Return the [x, y] coordinate for the center point of the cell that contains the specified text.  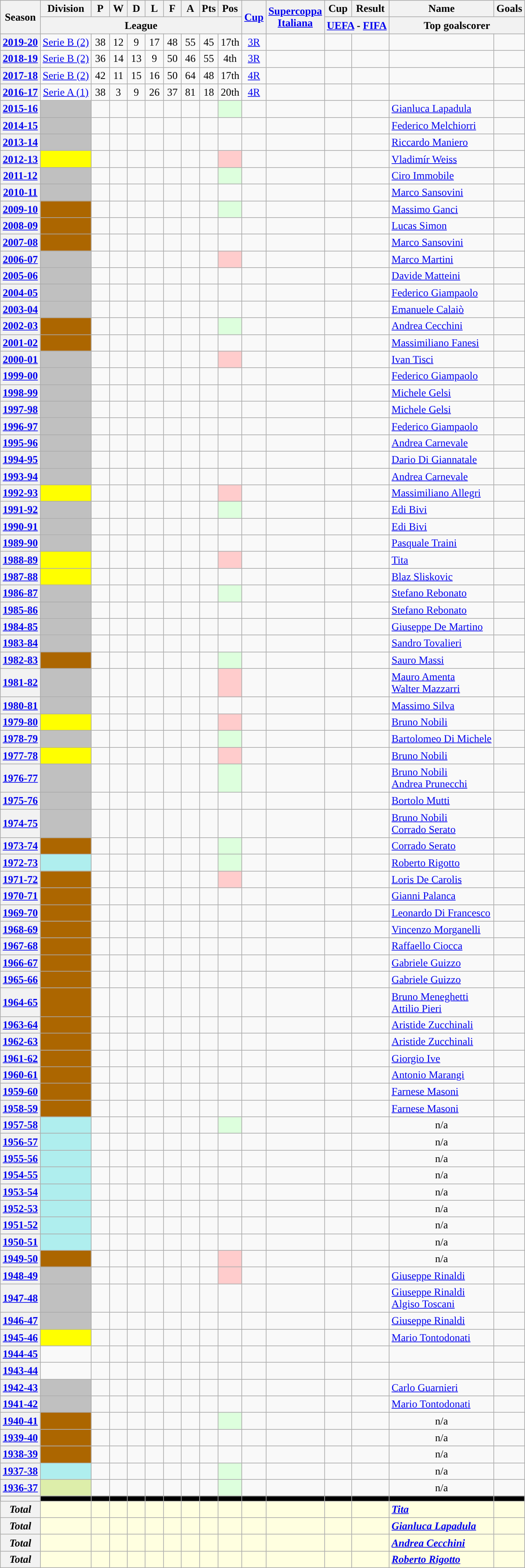
Massimo Ganci [441, 209]
1940-41 [20, 1421]
2004-05 [20, 293]
Massimiliano Fanesi [441, 343]
1975-76 [20, 801]
Vincenzo Morganelli [441, 929]
Pasquale Traini [441, 543]
1993-94 [20, 476]
4th [230, 59]
Season [20, 17]
1947-48 [20, 1298]
1974-75 [20, 823]
Davide Matteini [441, 276]
1958-59 [20, 1109]
Pos [230, 9]
1995-96 [20, 443]
81 [190, 92]
Mauro Amenta Walter Mazzarri [441, 683]
1962-63 [20, 1041]
1945-46 [20, 1337]
1987-88 [20, 577]
1942-43 [20, 1388]
17 [154, 42]
Ciro Immobile [441, 176]
2011-12 [20, 176]
1952-53 [20, 1209]
Massimo Silva [441, 705]
1969-70 [20, 913]
Loris De Carolis [441, 879]
1988-89 [20, 560]
Ivan Tisci [441, 359]
36 [100, 59]
1959-60 [20, 1092]
1986-87 [20, 593]
1948-49 [20, 1275]
Pts [209, 9]
18 [209, 92]
W [118, 9]
1964-65 [20, 1002]
D [136, 9]
1992-93 [20, 493]
2014-15 [20, 126]
1970-71 [20, 896]
Blaz Sliskovic [441, 577]
1972-73 [20, 863]
L [154, 9]
Massimiliano Allegri [441, 493]
1953-54 [20, 1192]
A [190, 9]
1968-69 [20, 929]
37 [172, 92]
1994-95 [20, 459]
1950-51 [20, 1242]
2015-16 [20, 109]
11 [118, 75]
UEFA - FIFA [357, 25]
Top goalscorer [457, 25]
2005-06 [20, 276]
1949-50 [20, 1259]
20th [230, 92]
Bruno Nobili Corrado Serato [441, 823]
2012-13 [20, 159]
1939-40 [20, 1438]
Bartolomeo Di Michele [441, 739]
1999-00 [20, 376]
Dario Di Giannatale [441, 459]
1998-99 [20, 393]
1961-62 [20, 1058]
14 [118, 59]
Leonardo Di Francesco [441, 913]
1980-81 [20, 705]
2013-14 [20, 142]
1981-82 [20, 683]
1946-47 [20, 1320]
1966-67 [20, 963]
P [100, 9]
2009-10 [20, 209]
Giuseppe Rinaldi Algiso Toscani [441, 1298]
2016-17 [20, 92]
Division [66, 9]
Bortolo Mutti [441, 801]
1983-84 [20, 643]
1955-56 [20, 1159]
13 [136, 59]
2002-03 [20, 326]
Raffaello Ciocca [441, 946]
1943-44 [20, 1371]
Gianni Palanca [441, 896]
Vladimír Weiss [441, 159]
2018-19 [20, 59]
2001-02 [20, 343]
45 [209, 42]
1938-39 [20, 1454]
1960-61 [20, 1075]
1990-91 [20, 527]
Lucas Simon [441, 226]
Goals [509, 9]
1941-42 [20, 1404]
Name [441, 9]
Sandro Tovalieri [441, 643]
1996-97 [20, 426]
1957-58 [20, 1125]
2008-09 [20, 226]
1973-74 [20, 846]
Corrado Serato [441, 846]
1977-78 [20, 755]
1989-90 [20, 543]
F [172, 9]
1937-38 [20, 1471]
Bruno Nobili Andrea Prunecchi [441, 779]
3 [118, 92]
1971-72 [20, 879]
1963-64 [20, 1025]
1979-80 [20, 722]
1967-68 [20, 946]
Giorgio Ive [441, 1058]
Riccardo Maniero [441, 142]
2003-04 [20, 309]
1991-92 [20, 510]
Federico Melchiorri [441, 126]
26 [154, 92]
1978-79 [20, 739]
Supercoppa Italiana [295, 17]
2007-08 [20, 243]
Emanuele Calaiò [441, 309]
1944-45 [20, 1354]
Marco Martini [441, 259]
64 [190, 75]
1936-37 [20, 1488]
1985-86 [20, 610]
1997-98 [20, 409]
42 [100, 75]
Serie A (1) [66, 92]
1954-55 [20, 1175]
15 [136, 75]
12 [118, 42]
1956-57 [20, 1142]
2000-01 [20, 359]
1965-66 [20, 980]
Antonio Marangi [441, 1075]
2006-07 [20, 259]
1982-83 [20, 660]
Bruno Meneghetti Attilio Pieri [441, 1002]
2010-11 [20, 192]
Sauro Massi [441, 660]
1976-77 [20, 779]
League [141, 25]
1951-52 [20, 1225]
2017-18 [20, 75]
1984-85 [20, 627]
Giuseppe De Martino [441, 627]
46 [190, 59]
2019-20 [20, 42]
Result [371, 9]
16 [154, 75]
Carlo Guarnieri [441, 1388]
